Identify which cell holds the provided text, then report its [x, y] central coordinate. 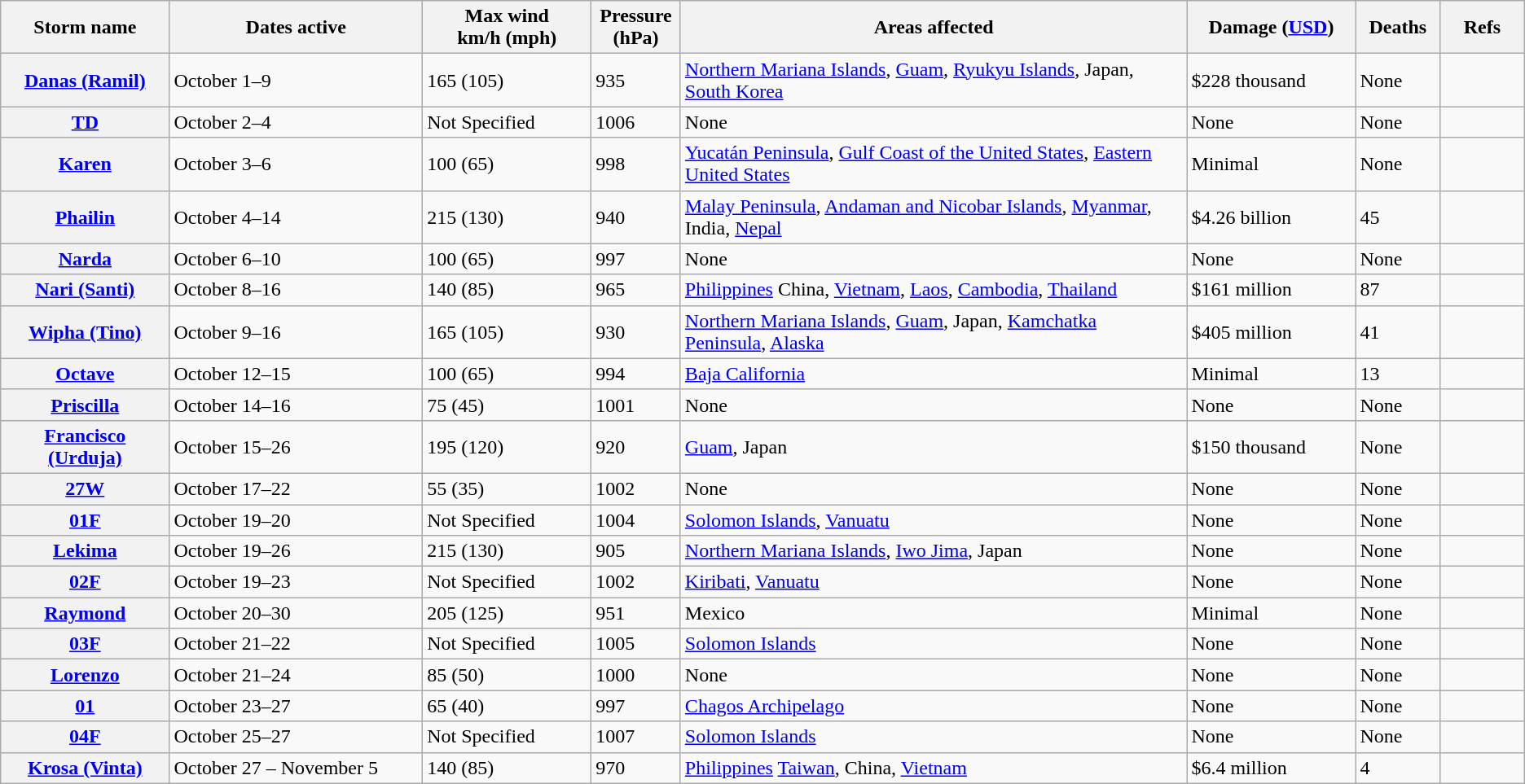
205 (125) [507, 613]
Baja California [934, 374]
October 1–9 [297, 80]
965 [636, 290]
Malay Peninsula, Andaman and Nicobar Islands, Myanmar, India, Nepal [934, 217]
Kiribati, Vanuatu [934, 582]
October 21–24 [297, 675]
Damage (USD) [1271, 28]
October 17–22 [297, 488]
October 3–6 [297, 164]
951 [636, 613]
Lorenzo [85, 675]
Storm name [85, 28]
Philippines Taiwan, China, Vietnam [934, 768]
1005 [636, 644]
Pressure(hPa) [636, 28]
Max windkm/h (mph) [507, 28]
905 [636, 551]
October 19–20 [297, 520]
Yucatán Peninsula, Gulf Coast of the United States, Eastern United States [934, 164]
Raymond [85, 613]
Narda [85, 259]
Dates active [297, 28]
01 [85, 706]
October 8–16 [297, 290]
Northern Mariana Islands, Guam, Japan, Kamchatka Peninsula, Alaska [934, 332]
Krosa (Vinta) [85, 768]
Francisco (Urduja) [85, 446]
Refs [1483, 28]
4 [1398, 768]
994 [636, 374]
$4.26 billion [1271, 217]
1007 [636, 737]
October 9–16 [297, 332]
$228 thousand [1271, 80]
Northern Mariana Islands, Iwo Jima, Japan [934, 551]
Lekima [85, 551]
930 [636, 332]
85 (50) [507, 675]
October 19–26 [297, 551]
1001 [636, 405]
87 [1398, 290]
October 27 – November 5 [297, 768]
1006 [636, 122]
41 [1398, 332]
970 [636, 768]
Danas (Ramil) [85, 80]
Northern Mariana Islands, Guam, Ryukyu Islands, Japan, South Korea [934, 80]
October 12–15 [297, 374]
02F [85, 582]
Wipha (Tino) [85, 332]
Phailin [85, 217]
Chagos Archipelago [934, 706]
65 (40) [507, 706]
October 14–16 [297, 405]
Octave [85, 374]
October 21–22 [297, 644]
13 [1398, 374]
October 25–27 [297, 737]
$6.4 million [1271, 768]
$150 thousand [1271, 446]
55 (35) [507, 488]
1000 [636, 675]
Mexico [934, 613]
October 20–30 [297, 613]
Karen [85, 164]
Nari (Santi) [85, 290]
920 [636, 446]
$161 million [1271, 290]
October 2–4 [297, 122]
27W [85, 488]
01F [85, 520]
45 [1398, 217]
195 (120) [507, 446]
October 23–27 [297, 706]
1004 [636, 520]
Philippines China, Vietnam, Laos, Cambodia, Thailand [934, 290]
Deaths [1398, 28]
998 [636, 164]
04F [85, 737]
Solomon Islands, Vanuatu [934, 520]
940 [636, 217]
03F [85, 644]
October 6–10 [297, 259]
October 15–26 [297, 446]
October 19–23 [297, 582]
$405 million [1271, 332]
75 (45) [507, 405]
935 [636, 80]
Areas affected [934, 28]
October 4–14 [297, 217]
TD [85, 122]
Priscilla [85, 405]
Guam, Japan [934, 446]
